For the text-containing cell, return its midpoint in (X, Y) coordinate format. 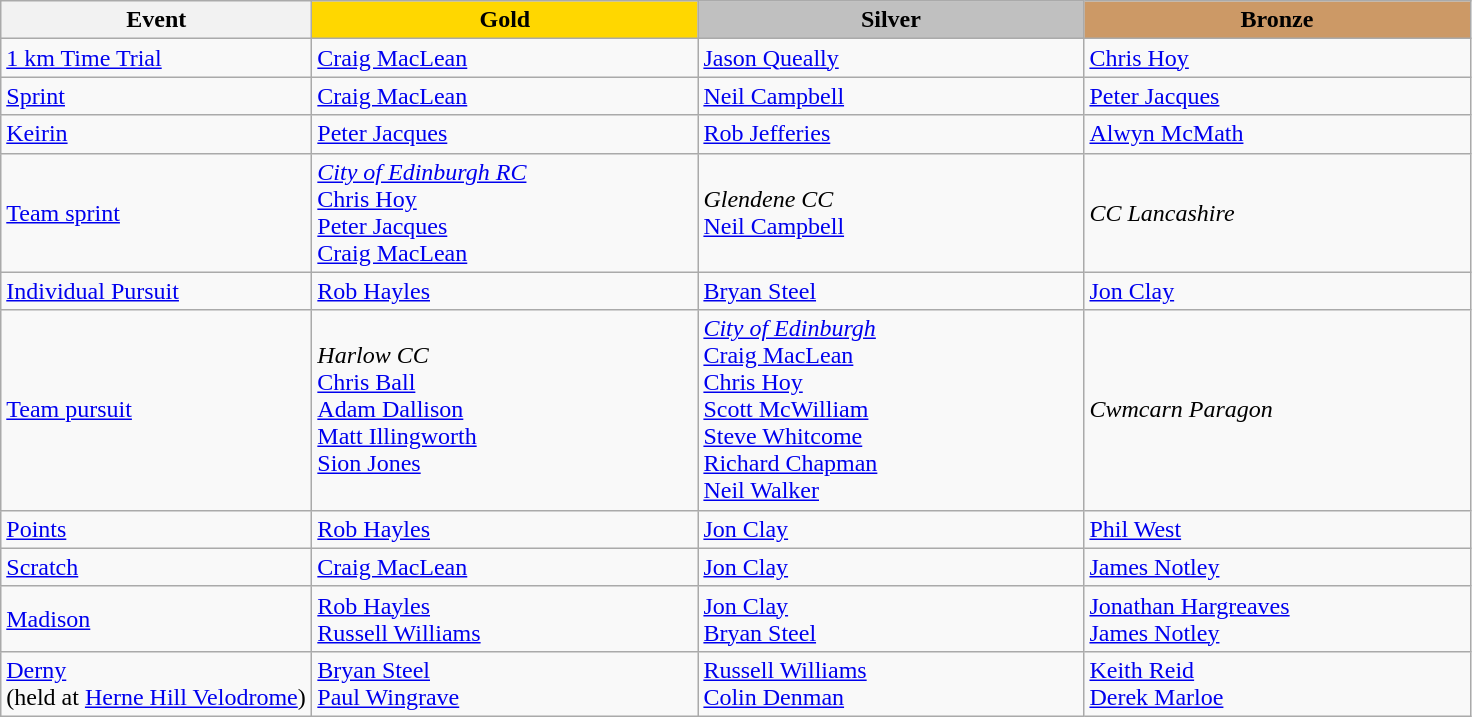
Bronze (1277, 20)
Jon Clay Bryan Steel (891, 618)
Bryan Steel (891, 291)
Rob Jefferies (891, 134)
James Notley (1277, 567)
Jonathan Hargreaves James Notley (1277, 618)
Bryan Steel Paul Wingrave (505, 684)
Russell WilliamsColin Denman (891, 684)
City of EdinburghCraig MacLeanChris HoyScott McWilliam Steve Whitcome Richard Chapman Neil Walker (891, 410)
Event (156, 20)
Alwyn McMath (1277, 134)
Madison (156, 618)
Gold (505, 20)
Jason Queally (891, 58)
Chris Hoy (1277, 58)
Keith ReidDerek Marloe (1277, 684)
City of Edinburgh RCChris Hoy Peter Jacques Craig MacLean (505, 212)
Team pursuit (156, 410)
Keirin (156, 134)
CC Lancashire (1277, 212)
Scratch (156, 567)
Harlow CCChris Ball Adam Dallison Matt Illingworth Sion Jones (505, 410)
Neil Campbell (891, 96)
Team sprint (156, 212)
Glendene CCNeil Campbell (891, 212)
Rob Hayles Russell Williams (505, 618)
Phil West (1277, 529)
Points (156, 529)
Sprint (156, 96)
Individual Pursuit (156, 291)
Silver (891, 20)
Cwmcarn Paragon (1277, 410)
1 km Time Trial (156, 58)
Derny (held at Herne Hill Velodrome) (156, 684)
